For the text-containing cell, return its midpoint in (X, Y) coordinate format. 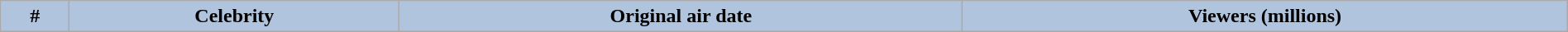
Viewers (millions) (1265, 16)
# (35, 16)
Original air date (681, 16)
Celebrity (235, 16)
